Detect which cell encompasses the target text, then output its (X, Y) center coordinate. 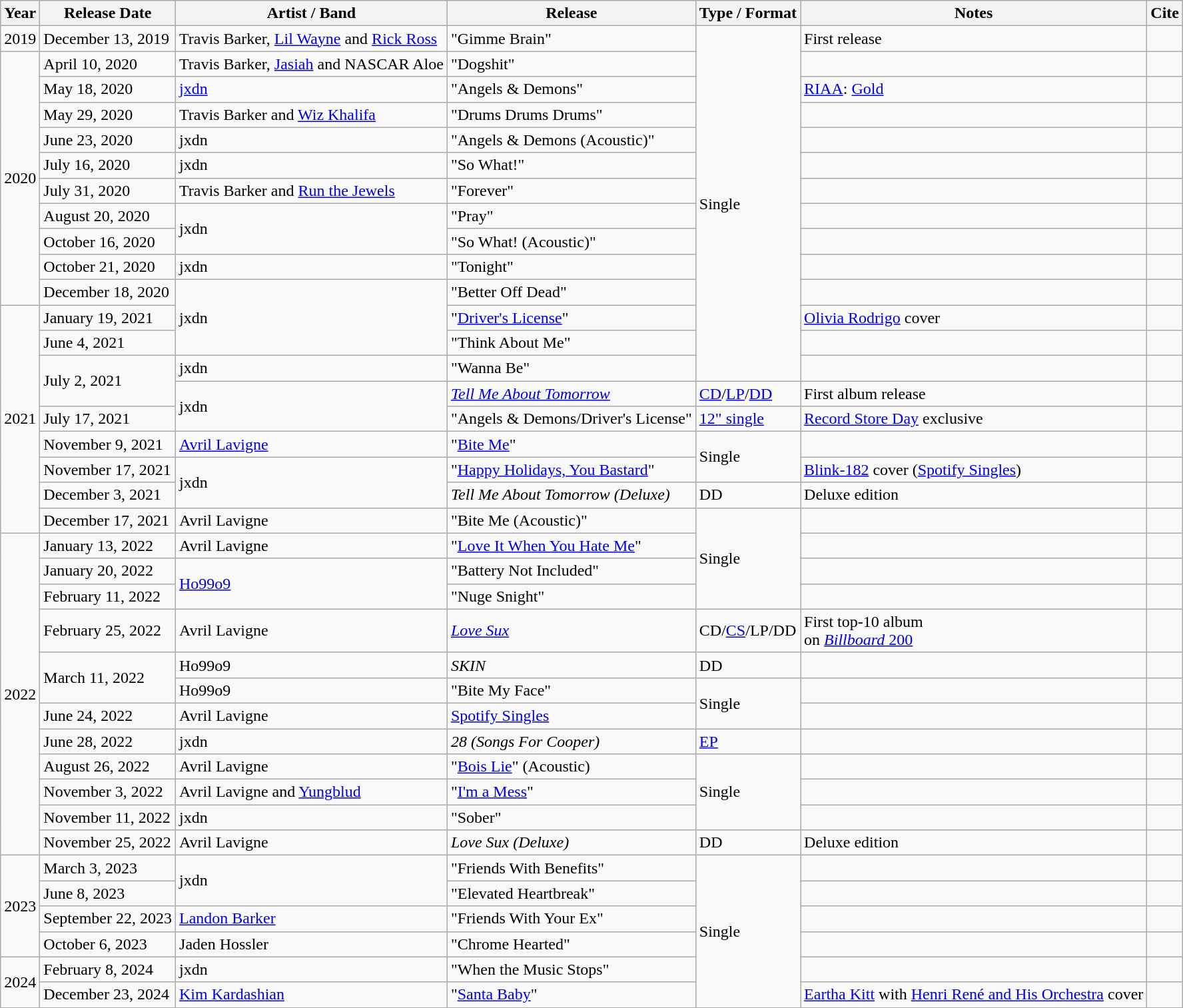
28 (Songs For Cooper) (572, 742)
"Happy Holidays, You Bastard" (572, 470)
CD/LP/DD (747, 394)
November 25, 2022 (108, 843)
"Friends With Benefits" (572, 868)
July 16, 2020 (108, 165)
June 23, 2020 (108, 140)
Love Sux (Deluxe) (572, 843)
"Bite My Face" (572, 690)
2024 (20, 982)
March 11, 2022 (108, 678)
July 31, 2020 (108, 191)
Record Store Day exclusive (974, 419)
"Chrome Hearted" (572, 944)
"So What!" (572, 165)
Travis Barker and Wiz Khalifa (312, 115)
"Bite Me" (572, 444)
Year (20, 13)
"Elevated Heartbreak" (572, 893)
"Nuge Snight" (572, 596)
"Santa Baby" (572, 995)
"Forever" (572, 191)
"Think About Me" (572, 343)
November 11, 2022 (108, 817)
RIAA: Gold (974, 89)
December 23, 2024 (108, 995)
December 18, 2020 (108, 292)
"Battery Not Included" (572, 571)
June 24, 2022 (108, 716)
2021 (20, 420)
Travis Barker, Lil Wayne and Rick Ross (312, 39)
November 9, 2021 (108, 444)
Cite (1165, 13)
December 17, 2021 (108, 520)
Release Date (108, 13)
Landon Barker (312, 919)
Type / Format (747, 13)
July 17, 2021 (108, 419)
EP (747, 742)
November 17, 2021 (108, 470)
May 29, 2020 (108, 115)
"I'm a Mess" (572, 792)
First release (974, 39)
First top-10 album on Billboard 200 (974, 630)
Eartha Kitt with Henri René and His Orchestra cover (974, 995)
December 13, 2019 (108, 39)
July 2, 2021 (108, 381)
"Bois Lie" (Acoustic) (572, 767)
"So What! (Acoustic)" (572, 241)
"Bite Me (Acoustic)" (572, 520)
October 21, 2020 (108, 266)
12" single (747, 419)
June 8, 2023 (108, 893)
Avril Lavigne and Yungblud (312, 792)
First album release (974, 394)
"Wanna Be" (572, 368)
Artist / Band (312, 13)
Travis Barker, Jasiah and NASCAR Aloe (312, 64)
"Angels & Demons/Driver's License" (572, 419)
Spotify Singles (572, 716)
January 13, 2022 (108, 546)
2020 (20, 179)
February 8, 2024 (108, 969)
"Gimme Brain" (572, 39)
"Dogshit" (572, 64)
"Pray" (572, 216)
2023 (20, 906)
Travis Barker and Run the Jewels (312, 191)
CD/CS/LP/DD (747, 630)
December 3, 2021 (108, 495)
"Sober" (572, 817)
Kim Kardashian (312, 995)
2019 (20, 39)
Release (572, 13)
March 3, 2023 (108, 868)
Tell Me About Tomorrow (Deluxe) (572, 495)
Olivia Rodrigo cover (974, 318)
April 10, 2020 (108, 64)
January 19, 2021 (108, 318)
October 6, 2023 (108, 944)
October 16, 2020 (108, 241)
"Better Off Dead" (572, 292)
Blink-182 cover (Spotify Singles) (974, 470)
Love Sux (572, 630)
June 28, 2022 (108, 742)
January 20, 2022 (108, 571)
September 22, 2023 (108, 919)
"When the Music Stops" (572, 969)
"Driver's License" (572, 318)
"Tonight" (572, 266)
"Friends With Your Ex" (572, 919)
SKIN (572, 665)
June 4, 2021 (108, 343)
August 26, 2022 (108, 767)
"Love It When You Hate Me" (572, 546)
"Angels & Demons (Acoustic)" (572, 140)
February 25, 2022 (108, 630)
Tell Me About Tomorrow (572, 394)
February 11, 2022 (108, 596)
2022 (20, 694)
"Drums Drums Drums" (572, 115)
Notes (974, 13)
"Angels & Demons" (572, 89)
November 3, 2022 (108, 792)
May 18, 2020 (108, 89)
Jaden Hossler (312, 944)
August 20, 2020 (108, 216)
